Extract the (x, y) coordinate from the center of the cell holding the provided text.  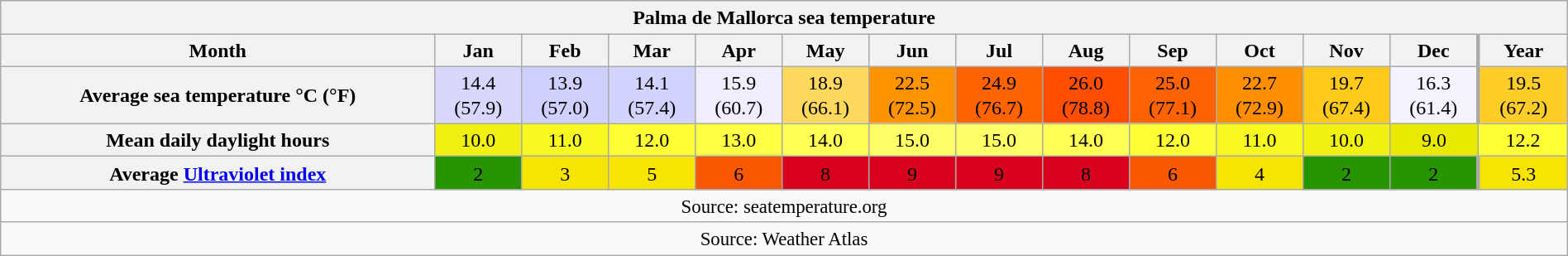
Average Ultraviolet index (218, 173)
15.9(60.7) (739, 94)
13.9(57.0) (566, 94)
22.7(72.9) (1260, 94)
14.1(57.4) (652, 94)
24.9(76.7) (999, 94)
19.5(67.2) (1523, 94)
13.0 (739, 140)
22.5(72.5) (913, 94)
26.0(78.8) (1087, 94)
Palma de Mallorca sea temperature (784, 17)
Source: seatemperature.org (784, 205)
Jul (999, 51)
Mar (652, 51)
25.0(77.1) (1173, 94)
9.0 (1434, 140)
Month (218, 51)
Feb (566, 51)
Aug (1087, 51)
May (825, 51)
12.2 (1523, 140)
14.4(57.9) (478, 94)
Source: Weather Atlas (784, 239)
4 (1260, 173)
5.3 (1523, 173)
Jun (913, 51)
5 (652, 173)
Sep (1173, 51)
3 (566, 173)
Oct (1260, 51)
Dec (1434, 51)
16.3(61.4) (1434, 94)
19.7(67.4) (1346, 94)
Nov (1346, 51)
Average sea temperature °C (°F) (218, 94)
Jan (478, 51)
18.9(66.1) (825, 94)
Year (1523, 51)
Apr (739, 51)
Mean daily daylight hours (218, 140)
